Identify which cell holds the provided text, then report its [x, y] central coordinate. 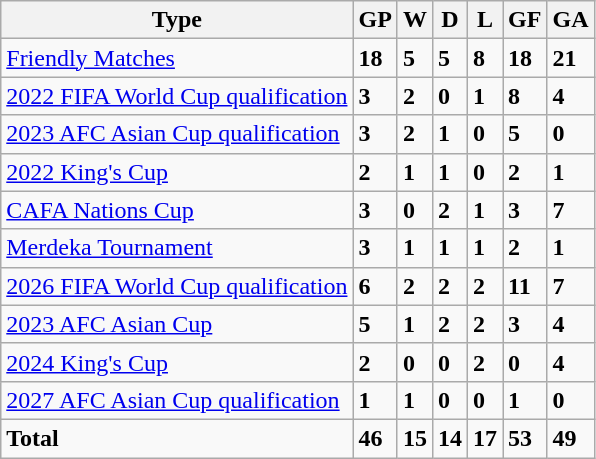
11 [525, 286]
Friendly Matches [177, 58]
2022 FIFA World Cup qualification [177, 96]
2027 AFC Asian Cup qualification [177, 400]
49 [570, 438]
GF [525, 20]
17 [486, 438]
2023 AFC Asian Cup [177, 324]
21 [570, 58]
D [450, 20]
GP [375, 20]
GA [570, 20]
Total [177, 438]
2024 King's Cup [177, 362]
46 [375, 438]
53 [525, 438]
14 [450, 438]
2026 FIFA World Cup qualification [177, 286]
L [486, 20]
CAFA Nations Cup [177, 210]
2023 AFC Asian Cup qualification [177, 134]
Type [177, 20]
2022 King's Cup [177, 172]
15 [414, 438]
Merdeka Tournament [177, 248]
W [414, 20]
6 [375, 286]
